Identify which cell holds the provided text, then report its (X, Y) central coordinate. 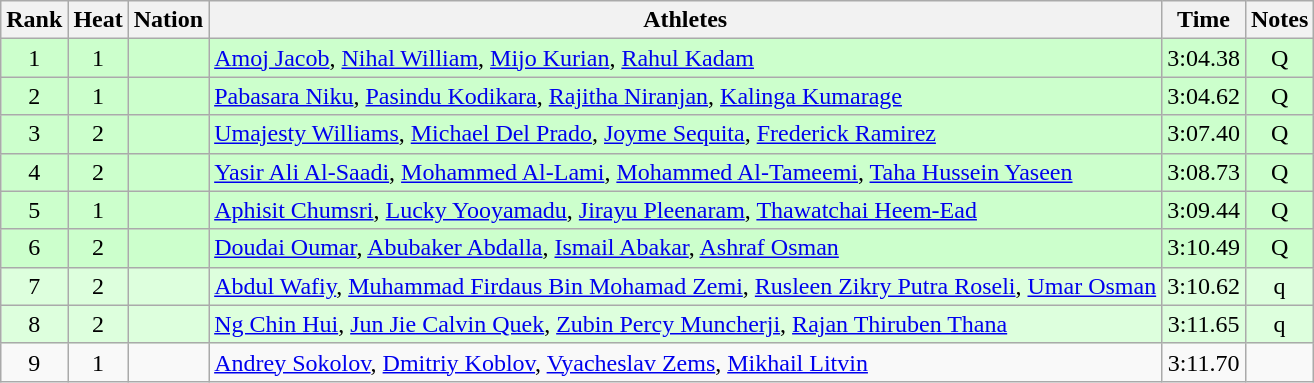
Rank (34, 20)
9 (34, 362)
4 (34, 172)
3 (34, 134)
3:09.44 (1204, 210)
3:04.38 (1204, 58)
Nation (168, 20)
Aphisit Chumsri, Lucky Yooyamadu, Jirayu Pleenaram, Thawatchai Heem-Ead (686, 210)
Time (1204, 20)
Ng Chin Hui, Jun Jie Calvin Quek, Zubin Percy Muncherji, Rajan Thiruben Thana (686, 324)
3:10.62 (1204, 286)
3:10.49 (1204, 248)
Heat (98, 20)
Amoj Jacob, Nihal William, Mijo Kurian, Rahul Kadam (686, 58)
7 (34, 286)
Pabasara Niku, Pasindu Kodikara, Rajitha Niranjan, Kalinga Kumarage (686, 96)
Doudai Oumar, Abubaker Abdalla, Ismail Abakar, Ashraf Osman (686, 248)
3:08.73 (1204, 172)
Notes (1279, 20)
3:07.40 (1204, 134)
3:11.70 (1204, 362)
Athletes (686, 20)
5 (34, 210)
Andrey Sokolov, Dmitriy Koblov, Vyacheslav Zems, Mikhail Litvin (686, 362)
3:04.62 (1204, 96)
Yasir Ali Al-Saadi, Mohammed Al-Lami, Mohammed Al-Tameemi, Taha Hussein Yaseen (686, 172)
6 (34, 248)
3:11.65 (1204, 324)
Abdul Wafiy, Muhammad Firdaus Bin Mohamad Zemi, Rusleen Zikry Putra Roseli, Umar Osman (686, 286)
Umajesty Williams, Michael Del Prado, Joyme Sequita, Frederick Ramirez (686, 134)
8 (34, 324)
